Search for the cell housing the specified text and yield its (X, Y) center coordinate. 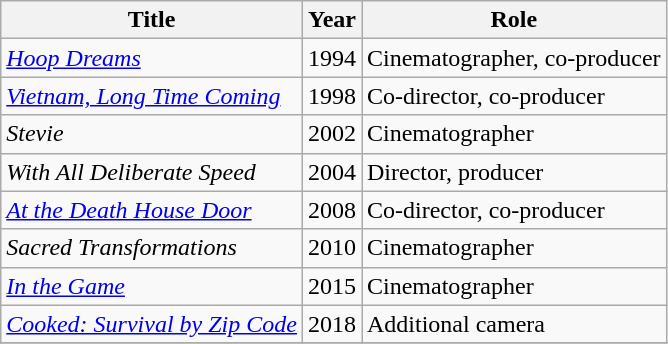
In the Game (152, 286)
2018 (332, 324)
Sacred Transformations (152, 248)
Director, producer (514, 172)
Year (332, 20)
1994 (332, 58)
Cinematographer, co-producer (514, 58)
2002 (332, 134)
Additional camera (514, 324)
2010 (332, 248)
Vietnam, Long Time Coming (152, 96)
2015 (332, 286)
Stevie (152, 134)
2008 (332, 210)
Title (152, 20)
At the Death House Door (152, 210)
Cooked: Survival by Zip Code (152, 324)
Role (514, 20)
With All Deliberate Speed (152, 172)
2004 (332, 172)
Hoop Dreams (152, 58)
1998 (332, 96)
